Find where the given text appears and provide that cell's center as [X, Y] coordinate. 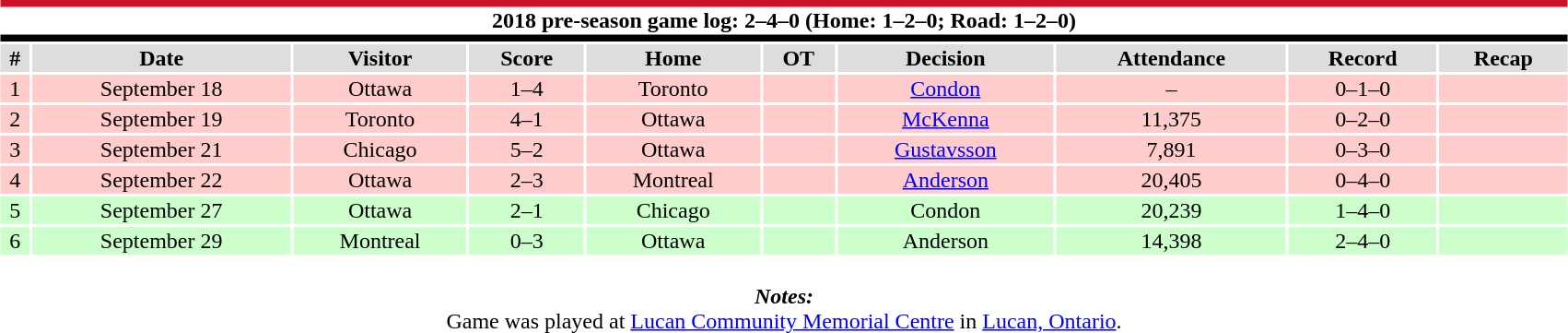
Attendance [1172, 58]
0–3 [527, 241]
September 19 [162, 119]
September 21 [162, 149]
1–4 [527, 89]
2 [15, 119]
5 [15, 210]
0–2–0 [1363, 119]
Gustavsson [945, 149]
Record [1363, 58]
– [1172, 89]
2–4–0 [1363, 241]
September 18 [162, 89]
4 [15, 180]
Date [162, 58]
Score [527, 58]
September 29 [162, 241]
1–4–0 [1363, 210]
5–2 [527, 149]
Visitor [380, 58]
7,891 [1172, 149]
Home [673, 58]
2–3 [527, 180]
20,405 [1172, 180]
0–3–0 [1363, 149]
September 22 [162, 180]
0–4–0 [1363, 180]
4–1 [527, 119]
Decision [945, 58]
2–1 [527, 210]
6 [15, 241]
OT [799, 58]
2018 pre-season game log: 2–4–0 (Home: 1–2–0; Road: 1–2–0) [784, 20]
September 27 [162, 210]
0–1–0 [1363, 89]
11,375 [1172, 119]
3 [15, 149]
# [15, 58]
14,398 [1172, 241]
Recap [1504, 58]
1 [15, 89]
20,239 [1172, 210]
McKenna [945, 119]
